Return the (X, Y) coordinate for the center point of the cell that contains the specified text.  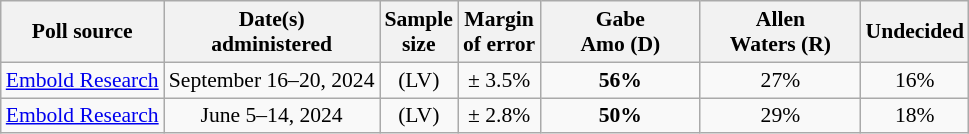
56% (620, 80)
AllenWaters (R) (780, 32)
Poll source (82, 32)
27% (780, 80)
GabeAmo (D) (620, 32)
Marginof error (499, 32)
Undecided (914, 32)
29% (780, 116)
June 5–14, 2024 (272, 116)
± 2.8% (499, 116)
18% (914, 116)
50% (620, 116)
Date(s)administered (272, 32)
Samplesize (419, 32)
16% (914, 80)
September 16–20, 2024 (272, 80)
± 3.5% (499, 80)
